Capture the cell that displays the provided text and extract its (X, Y) central coordinate. 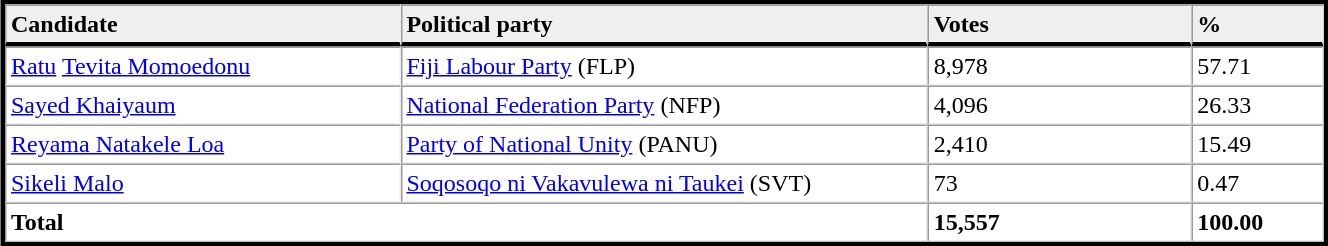
15.49 (1257, 144)
4,096 (1060, 106)
26.33 (1257, 106)
Candidate (202, 25)
15,557 (1060, 222)
% (1257, 25)
73 (1060, 184)
Party of National Unity (PANU) (664, 144)
100.00 (1257, 222)
Ratu Tevita Momoedonu (202, 66)
Sayed Khaiyaum (202, 106)
Sikeli Malo (202, 184)
0.47 (1257, 184)
Total (466, 222)
2,410 (1060, 144)
Soqosoqo ni Vakavulewa ni Taukei (SVT) (664, 184)
Fiji Labour Party (FLP) (664, 66)
8,978 (1060, 66)
57.71 (1257, 66)
Votes (1060, 25)
Political party (664, 25)
National Federation Party (NFP) (664, 106)
Reyama Natakele Loa (202, 144)
